For the text-containing cell, return its midpoint in [X, Y] coordinate format. 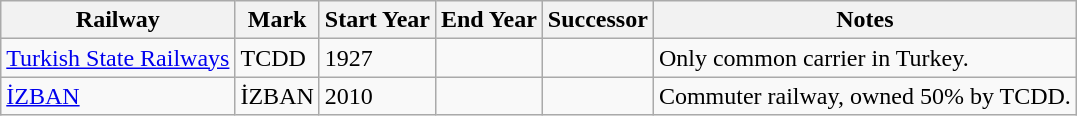
Turkish State Railways [118, 58]
2010 [377, 96]
Successor [598, 20]
1927 [377, 58]
End Year [488, 20]
TCDD [277, 58]
Notes [864, 20]
Railway [118, 20]
Only common carrier in Turkey. [864, 58]
Commuter railway, owned 50% by TCDD. [864, 96]
Mark [277, 20]
Start Year [377, 20]
